Locate the cell with the specified text and output its [X, Y] center coordinate. 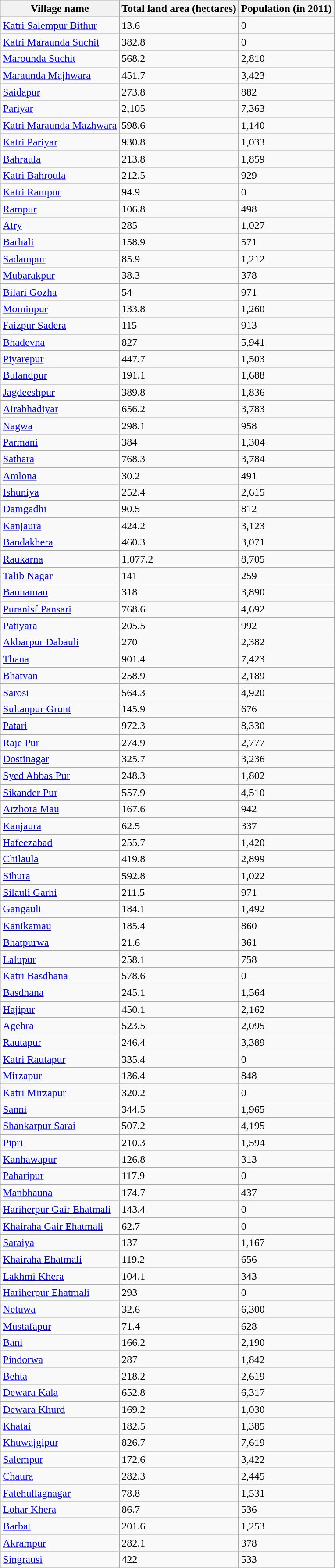
Bhatpurwa [60, 942]
Ishuniya [60, 492]
Katri Maraunda Mazhwara [60, 125]
972.3 [179, 726]
Airabhadiyar [60, 409]
384 [179, 442]
Mominpur [60, 309]
882 [286, 92]
507.2 [179, 1126]
Chaura [60, 1476]
182.5 [179, 1426]
1,260 [286, 309]
447.7 [179, 359]
1,022 [286, 876]
54 [179, 292]
172.6 [179, 1459]
137 [179, 1242]
1,385 [286, 1426]
282.3 [179, 1476]
Village name [60, 9]
568.2 [179, 59]
1,965 [286, 1109]
523.5 [179, 1026]
1,492 [286, 909]
3,783 [286, 409]
174.7 [179, 1193]
Nagwa [60, 425]
578.6 [179, 976]
Bilari Gozha [60, 292]
Sadampur [60, 259]
21.6 [179, 942]
136.4 [179, 1076]
Sikander Pur [60, 793]
Katri Maraunda Suchit [60, 42]
115 [179, 326]
3,389 [286, 1043]
4,920 [286, 692]
2,619 [286, 1376]
104.1 [179, 1276]
992 [286, 626]
Bhadevna [60, 342]
Sihura [60, 876]
Sultanpur Grunt [60, 709]
Lakhmi Khera [60, 1276]
Piyarepur [60, 359]
7,619 [286, 1443]
Chilaula [60, 859]
628 [286, 1326]
930.8 [179, 142]
1,594 [286, 1143]
571 [286, 242]
213.8 [179, 159]
210.3 [179, 1143]
3,236 [286, 759]
Salempur [60, 1459]
389.8 [179, 392]
498 [286, 209]
Silauli Garhi [60, 892]
145.9 [179, 709]
211.5 [179, 892]
Dewara Kala [60, 1393]
344.5 [179, 1109]
335.4 [179, 1059]
422 [179, 1560]
218.2 [179, 1376]
1,836 [286, 392]
119.2 [179, 1259]
437 [286, 1193]
826.7 [179, 1443]
337 [286, 826]
Lohar Khera [60, 1509]
3,422 [286, 1459]
85.9 [179, 259]
Dewara Khurd [60, 1409]
Mubarakpur [60, 276]
382.8 [179, 42]
Patari [60, 726]
2,899 [286, 859]
Katri Rampur [60, 192]
255.7 [179, 842]
Bani [60, 1343]
259 [286, 576]
86.7 [179, 1509]
1,027 [286, 226]
30.2 [179, 475]
Khatai [60, 1426]
Singrausi [60, 1560]
1,842 [286, 1359]
Netuwa [60, 1310]
184.1 [179, 909]
860 [286, 926]
1,030 [286, 1409]
768.3 [179, 459]
Khuwajgipur [60, 1443]
Sarosi [60, 692]
Puranisf Pansari [60, 609]
Kanhawapur [60, 1159]
Katri Bahroula [60, 175]
1,503 [286, 359]
167.6 [179, 809]
Katri Salempur Bithur [60, 25]
Rautapur [60, 1043]
Total land area (hectares) [179, 9]
293 [179, 1293]
419.8 [179, 859]
94.9 [179, 192]
Hariherpur Ehatmali [60, 1293]
313 [286, 1159]
Dostinagar [60, 759]
4,510 [286, 793]
133.8 [179, 309]
491 [286, 475]
Jagdeeshpur [60, 392]
258.9 [179, 676]
451.7 [179, 75]
Katri Basdhana [60, 976]
1,802 [286, 776]
450.1 [179, 1009]
1,140 [286, 125]
158.9 [179, 242]
Baunamau [60, 592]
Arzhora Mau [60, 809]
557.9 [179, 793]
Talib Nagar [60, 576]
848 [286, 1076]
248.3 [179, 776]
8,330 [286, 726]
Hariherpur Gair Ehatmali [60, 1209]
212.5 [179, 175]
62.5 [179, 826]
Bhatvan [60, 676]
Pipri [60, 1143]
287 [179, 1359]
2,615 [286, 492]
6,300 [286, 1310]
143.4 [179, 1209]
1,564 [286, 992]
361 [286, 942]
38.3 [179, 276]
Raukarna [60, 559]
1,531 [286, 1493]
460.3 [179, 542]
Population (in 2011) [286, 9]
5,941 [286, 342]
Behta [60, 1376]
298.1 [179, 425]
652.8 [179, 1393]
Katri Pariyar [60, 142]
Basdhana [60, 992]
32.6 [179, 1310]
285 [179, 226]
1,304 [286, 442]
Gangauli [60, 909]
270 [179, 642]
2,105 [179, 109]
Saidapur [60, 92]
901.4 [179, 659]
6,317 [286, 1393]
252.4 [179, 492]
1,859 [286, 159]
Khairaha Ehatmali [60, 1259]
592.8 [179, 876]
Manbhauna [60, 1193]
8,705 [286, 559]
71.4 [179, 1326]
Katri Rautapur [60, 1059]
1,253 [286, 1526]
7,423 [286, 659]
3,123 [286, 526]
1,167 [286, 1242]
185.4 [179, 926]
812 [286, 509]
3,890 [286, 592]
929 [286, 175]
166.2 [179, 1343]
78.8 [179, 1493]
1,688 [286, 375]
3,784 [286, 459]
Akrampur [60, 1543]
Sathara [60, 459]
2,189 [286, 676]
191.1 [179, 375]
758 [286, 959]
656.2 [179, 409]
62.7 [179, 1226]
Bulandpur [60, 375]
Bahraula [60, 159]
Khairaha Gair Ehatmali [60, 1226]
2,190 [286, 1343]
598.6 [179, 125]
7,363 [286, 109]
Amlona [60, 475]
273.8 [179, 92]
3,071 [286, 542]
3,423 [286, 75]
325.7 [179, 759]
Bandakhera [60, 542]
Fatehullagnagar [60, 1493]
Sanni [60, 1109]
1,212 [286, 259]
Barhali [60, 242]
282.1 [179, 1543]
Mustafapur [60, 1326]
141 [179, 576]
Atry [60, 226]
Akbarpur Dabauli [60, 642]
Raje Pur [60, 743]
Damgadhi [60, 509]
942 [286, 809]
Hajipur [60, 1009]
126.8 [179, 1159]
Shankarpur Sarai [60, 1126]
201.6 [179, 1526]
536 [286, 1509]
2,095 [286, 1026]
318 [179, 592]
90.5 [179, 509]
Rampur [60, 209]
424.2 [179, 526]
2,445 [286, 1476]
913 [286, 326]
106.8 [179, 209]
Parmani [60, 442]
Maraunda Majhwara [60, 75]
Saraiya [60, 1242]
827 [179, 342]
343 [286, 1276]
Hafeezabad [60, 842]
258.1 [179, 959]
205.5 [179, 626]
533 [286, 1560]
2,162 [286, 1009]
Mirzapur [60, 1076]
320.2 [179, 1093]
Pariyar [60, 109]
Katri Mirzapur [60, 1093]
2,382 [286, 642]
Faizpur Sadera [60, 326]
768.6 [179, 609]
117.9 [179, 1176]
1,033 [286, 142]
Patiyara [60, 626]
Barbat [60, 1526]
656 [286, 1259]
2,777 [286, 743]
4,692 [286, 609]
2,810 [286, 59]
169.2 [179, 1409]
Thana [60, 659]
564.3 [179, 692]
246.4 [179, 1043]
4,195 [286, 1126]
Pindorwa [60, 1359]
Paharipur [60, 1176]
Marounda Suchit [60, 59]
Syed Abbas Pur [60, 776]
13.6 [179, 25]
Lalupur [60, 959]
1,077.2 [179, 559]
Kanikamau [60, 926]
274.9 [179, 743]
676 [286, 709]
245.1 [179, 992]
Agehra [60, 1026]
958 [286, 425]
1,420 [286, 842]
